Return (x, y) of the center of cell containing provided text 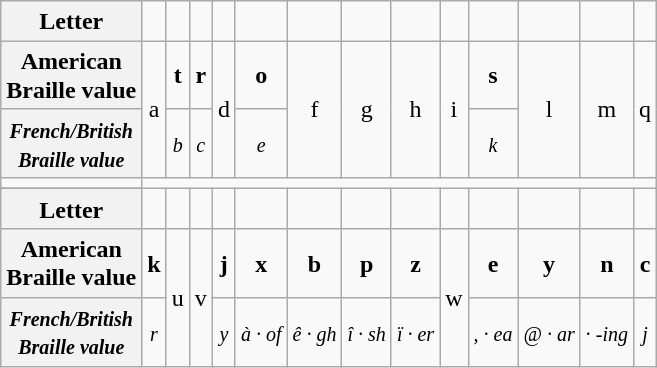
d (224, 110)
x (261, 264)
· -ing (606, 332)
à · of (261, 332)
l (549, 110)
f (314, 110)
t (178, 76)
z (415, 264)
v (200, 298)
a (154, 110)
g (366, 110)
h (415, 110)
ê · gh (314, 332)
n (606, 264)
s (493, 76)
, · ea (493, 332)
w (454, 298)
ï · er (415, 332)
u (178, 298)
i (454, 110)
p (366, 264)
î · sh (366, 332)
q (646, 110)
o (261, 76)
m (606, 110)
@ · ar (549, 332)
